Locate the cell with the specified text and output its (X, Y) center coordinate. 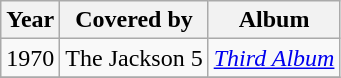
The Jackson 5 (134, 58)
Album (274, 20)
Third Album (274, 58)
1970 (30, 58)
Year (30, 20)
Covered by (134, 20)
